For the text-containing cell, return its midpoint in [X, Y] coordinate format. 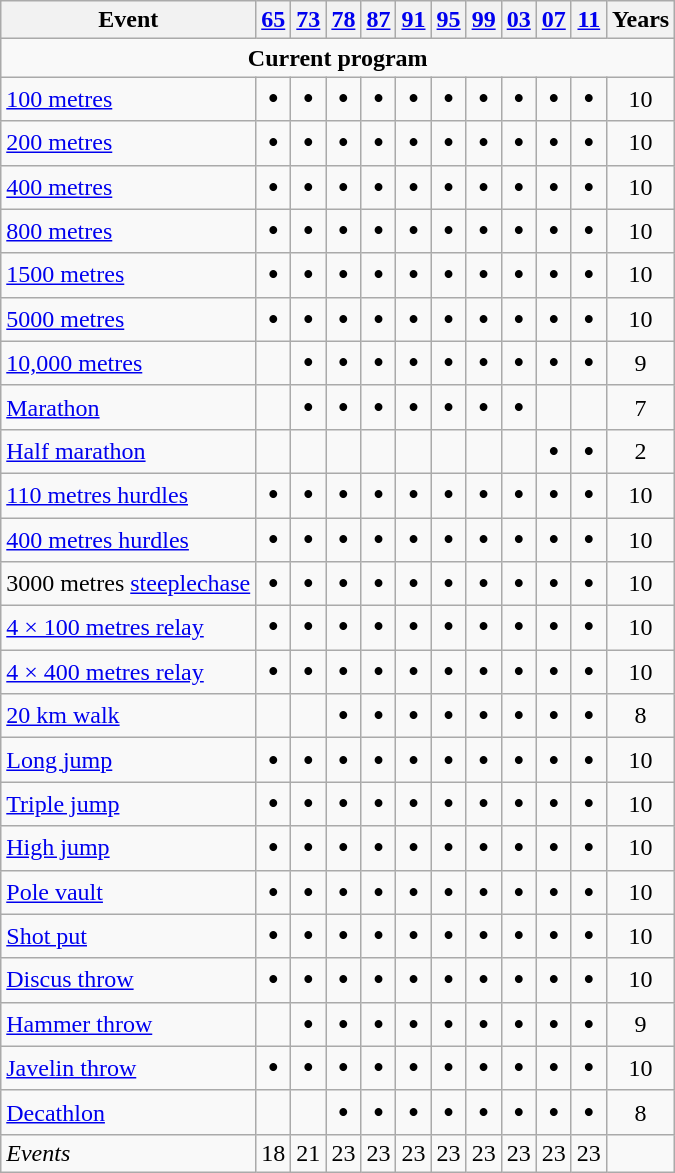
Years [640, 20]
400 metres hurdles [128, 540]
Triple jump [128, 804]
High jump [128, 848]
95 [448, 20]
800 metres [128, 231]
110 metres hurdles [128, 495]
Hammer throw [128, 1024]
4 × 100 metres relay [128, 628]
10,000 metres [128, 363]
99 [484, 20]
Discus throw [128, 980]
Event [128, 20]
11 [588, 20]
4 × 400 metres relay [128, 672]
Long jump [128, 760]
1500 metres [128, 275]
Decathlon [128, 1112]
Pole vault [128, 892]
73 [308, 20]
Marathon [128, 407]
20 km walk [128, 716]
18 [274, 1153]
21 [308, 1153]
Shot put [128, 936]
5000 metres [128, 319]
65 [274, 20]
100 metres [128, 99]
03 [518, 20]
3000 metres steeplechase [128, 584]
87 [378, 20]
Current program [338, 58]
400 metres [128, 187]
Half marathon [128, 451]
200 metres [128, 143]
2 [640, 451]
07 [554, 20]
Javelin throw [128, 1068]
78 [344, 20]
Events [128, 1153]
7 [640, 407]
91 [414, 20]
